Scan for the cell matching the given text and deliver its (x, y) coordinate at center. 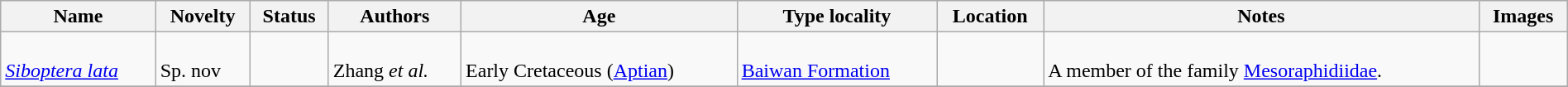
Age (600, 17)
Sp. nov (203, 60)
Early Cretaceous (Aptian) (600, 60)
Status (289, 17)
Zhang et al. (394, 60)
Name (78, 17)
A member of the family Mesoraphidiidae. (1261, 60)
Notes (1261, 17)
Location (991, 17)
Type locality (837, 17)
Authors (394, 17)
Novelty (203, 17)
Siboptera lata (78, 60)
Baiwan Formation (837, 60)
Images (1523, 17)
